Locate the cell with the specified text and output its [x, y] center coordinate. 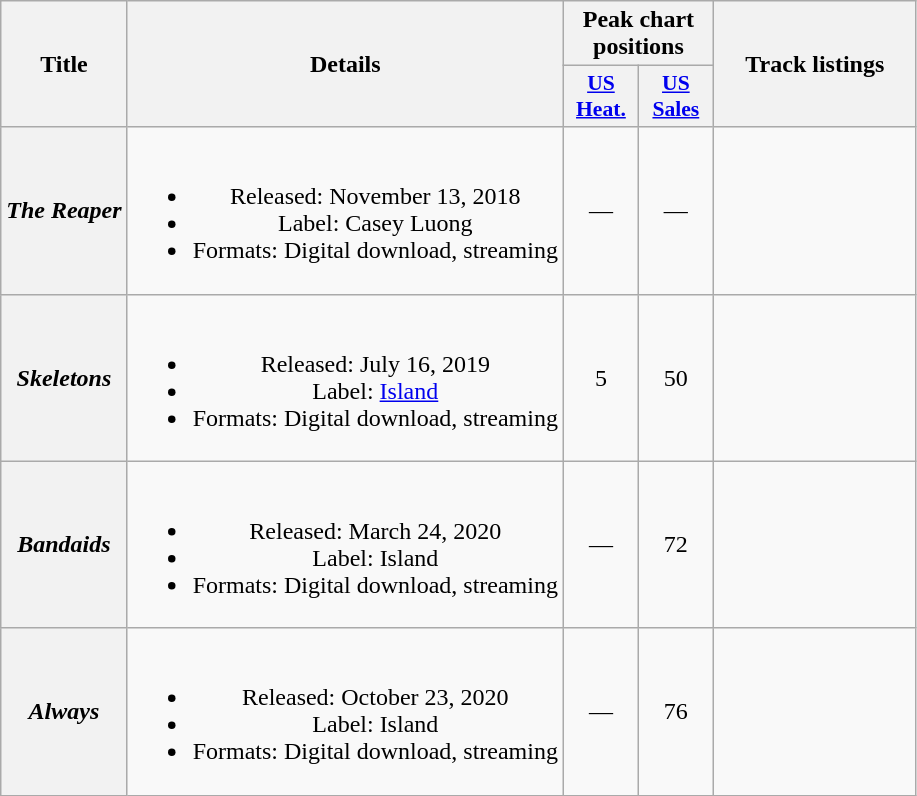
50 [676, 378]
76 [676, 712]
Bandaids [64, 544]
Always [64, 712]
Released: October 23, 2020Label: IslandFormats: Digital download, streaming [345, 712]
Peak chart positions [638, 34]
5 [600, 378]
The Reaper [64, 210]
Released: March 24, 2020Label: IslandFormats: Digital download, streaming [345, 544]
Released: November 13, 2018Label: Casey LuongFormats: Digital download, streaming [345, 210]
Track listings [814, 64]
Title [64, 64]
Skeletons [64, 378]
Released: July 16, 2019Label: IslandFormats: Digital download, streaming [345, 378]
Details [345, 64]
72 [676, 544]
USSales [676, 96]
USHeat. [600, 96]
